Find where the given text appears and provide that cell's center as (x, y) coordinate. 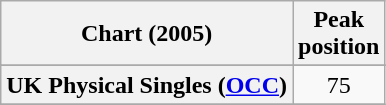
UK Physical Singles (OCC) (147, 85)
Peakposition (338, 34)
Chart (2005) (147, 34)
75 (338, 85)
